Pinpoint the cell where the given text exists, returning its [x, y] midpoint coordinate. 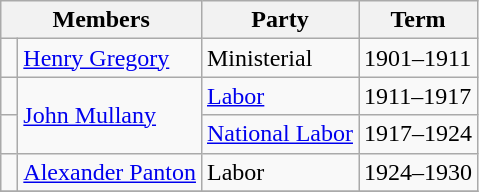
Members [102, 20]
1917–1924 [418, 134]
Term [418, 20]
1924–1930 [418, 172]
1901–1911 [418, 58]
Party [280, 20]
John Mullany [110, 115]
Henry Gregory [110, 58]
National Labor [280, 134]
1911–1917 [418, 96]
Alexander Panton [110, 172]
Ministerial [280, 58]
